Return the [X, Y] coordinate for the center point of the cell that contains the specified text.  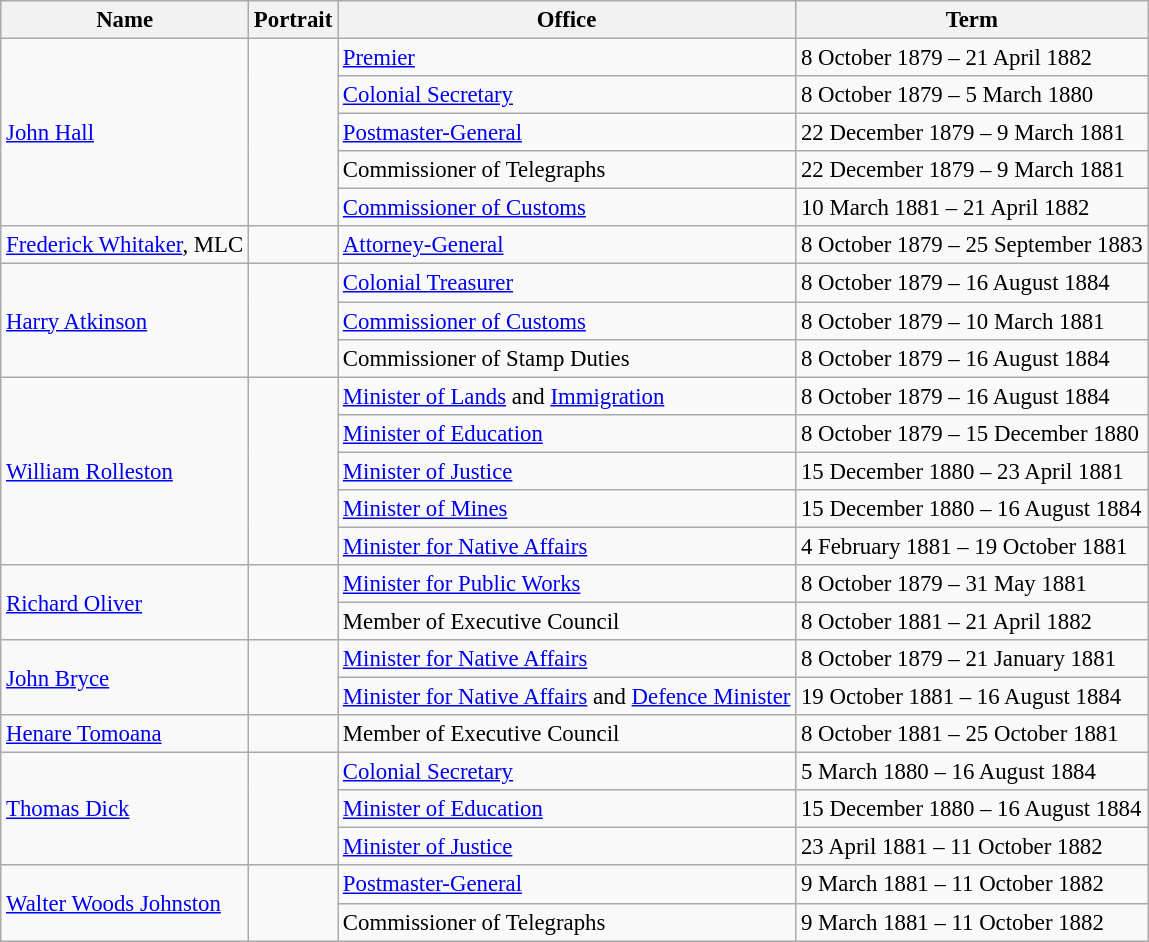
8 October 1879 – 25 September 1883 [972, 245]
8 October 1881 – 25 October 1881 [972, 734]
John Bryce [125, 678]
Thomas Dick [125, 810]
William Rolleston [125, 471]
8 October 1879 – 31 May 1881 [972, 584]
15 December 1880 – 23 April 1881 [972, 471]
Premier [567, 58]
10 March 1881 – 21 April 1882 [972, 208]
Name [125, 20]
4 February 1881 – 19 October 1881 [972, 546]
8 October 1879 – 21 January 1881 [972, 659]
8 October 1879 – 10 March 1881 [972, 321]
5 March 1880 – 16 August 1884 [972, 772]
Portrait [294, 20]
8 October 1879 – 5 March 1880 [972, 95]
Commissioner of Stamp Duties [567, 358]
Attorney-General [567, 245]
Harry Atkinson [125, 320]
Frederick Whitaker, MLC [125, 245]
Term [972, 20]
8 October 1879 – 15 December 1880 [972, 433]
Minister of Mines [567, 509]
23 April 1881 – 11 October 1882 [972, 847]
8 October 1879 – 21 April 1882 [972, 58]
8 October 1881 – 21 April 1882 [972, 621]
Richard Oliver [125, 602]
19 October 1881 – 16 August 1884 [972, 697]
Colonial Treasurer [567, 283]
Office [567, 20]
Minister for Public Works [567, 584]
Walter Woods Johnston [125, 904]
Minister of Lands and Immigration [567, 396]
Minister for Native Affairs and Defence Minister [567, 697]
John Hall [125, 133]
Henare Tomoana [125, 734]
